Locate the cell with the specified text and output its [x, y] center coordinate. 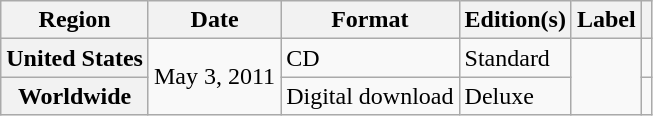
Label [606, 20]
Worldwide [75, 96]
Deluxe [515, 96]
May 3, 2011 [214, 77]
Date [214, 20]
Region [75, 20]
CD [370, 58]
Digital download [370, 96]
Format [370, 20]
Edition(s) [515, 20]
Standard [515, 58]
United States [75, 58]
